For the text-containing cell, return its midpoint in (x, y) coordinate format. 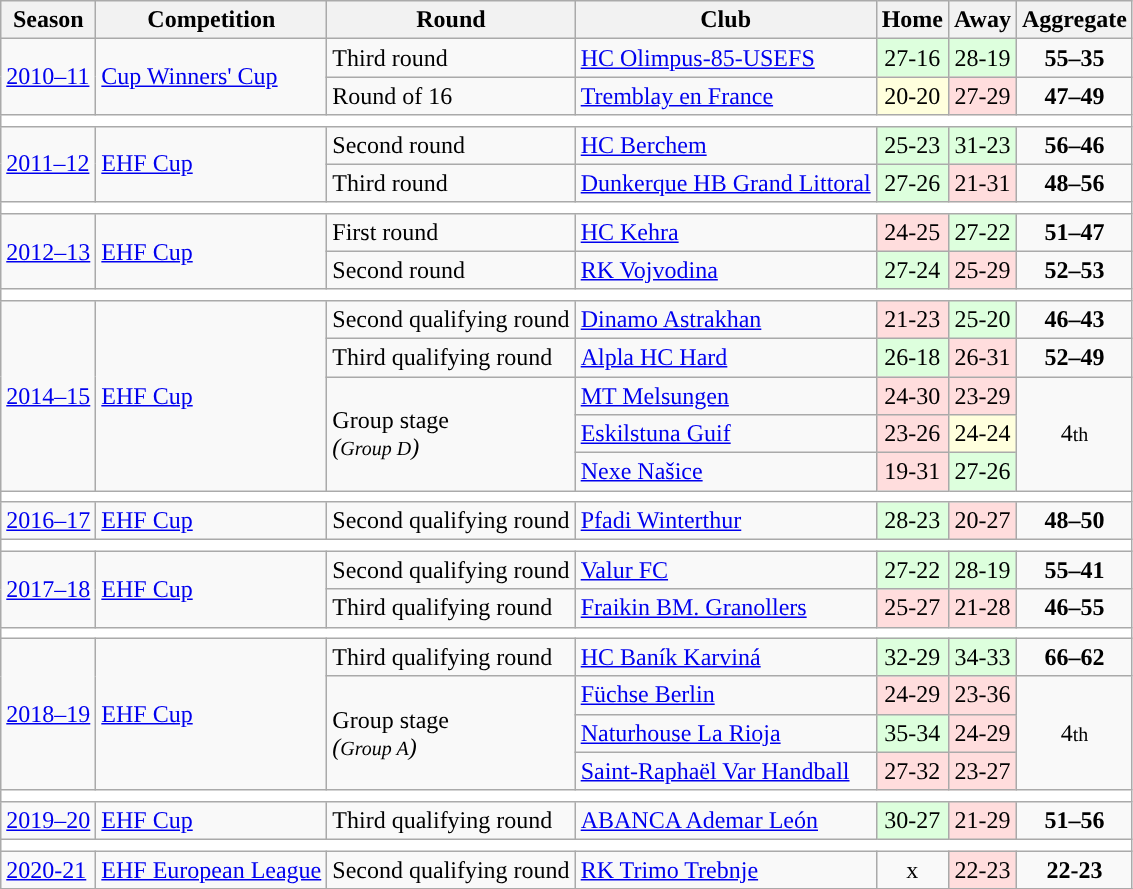
21-29 (983, 820)
26-31 (983, 357)
Club (726, 20)
52–53 (1074, 270)
31-23 (983, 145)
24-24 (983, 434)
First round (451, 232)
Pfadi Winterthur (726, 521)
Dinamo Astrakhan (726, 319)
48–50 (1074, 521)
Away (983, 20)
Fraikin BM. Granollers (726, 608)
HC Berchem (726, 145)
x (912, 869)
2018–19 (48, 714)
24-25 (912, 232)
66–62 (1074, 657)
20-20 (912, 96)
EHF European League (212, 869)
24-30 (912, 395)
Round (451, 20)
Round of 16 (451, 96)
RK Trimo Trebnje (726, 869)
34-33 (983, 657)
27-29 (983, 96)
HC Kehra (726, 232)
32-29 (912, 657)
Dunkerque HB Grand Littoral (726, 183)
46–43 (1074, 319)
2016–17 (48, 521)
Eskilstuna Guif (726, 434)
55–41 (1074, 570)
2020-21 (48, 869)
Group stage(Group A) (451, 733)
Valur FC (726, 570)
Cup Winners' Cup (212, 77)
25-20 (983, 319)
2010–11 (48, 77)
2012–13 (48, 251)
2019–20 (48, 820)
28-23 (912, 521)
Füchse Berlin (726, 695)
Nexe Našice (726, 472)
27-24 (912, 270)
48–56 (1074, 183)
30-27 (912, 820)
35-34 (912, 733)
23-27 (983, 771)
2011–12 (48, 164)
27-32 (912, 771)
51–56 (1074, 820)
23-26 (912, 434)
Tremblay en France (726, 96)
19-31 (912, 472)
56–46 (1074, 145)
52–49 (1074, 357)
2017–18 (48, 589)
HC Olimpus-85-USEFS (726, 58)
23-36 (983, 695)
47–49 (1074, 96)
2014–15 (48, 395)
MT Melsungen (726, 395)
25-29 (983, 270)
27-16 (912, 58)
23-29 (983, 395)
20-27 (983, 521)
21-28 (983, 608)
ABANCA Ademar León (726, 820)
Home (912, 20)
Competition (212, 20)
26-18 (912, 357)
HC Baník Karviná (726, 657)
46–55 (1074, 608)
25-23 (912, 145)
21-31 (983, 183)
Aggregate (1074, 20)
21-23 (912, 319)
Season (48, 20)
Naturhouse La Rioja (726, 733)
51–47 (1074, 232)
Alpla HC Hard (726, 357)
25-27 (912, 608)
RK Vojvodina (726, 270)
55–35 (1074, 58)
Group stage(Group D) (451, 433)
Saint-Raphaël Var Handball (726, 771)
